Determine the (x, y) coordinate at the center of the cell enclosing the given text.  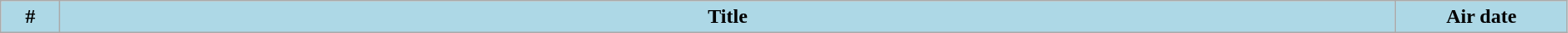
Title (728, 17)
# (30, 17)
Air date (1481, 17)
